From the cell containing the given text, extract its center point as [x, y] coordinate. 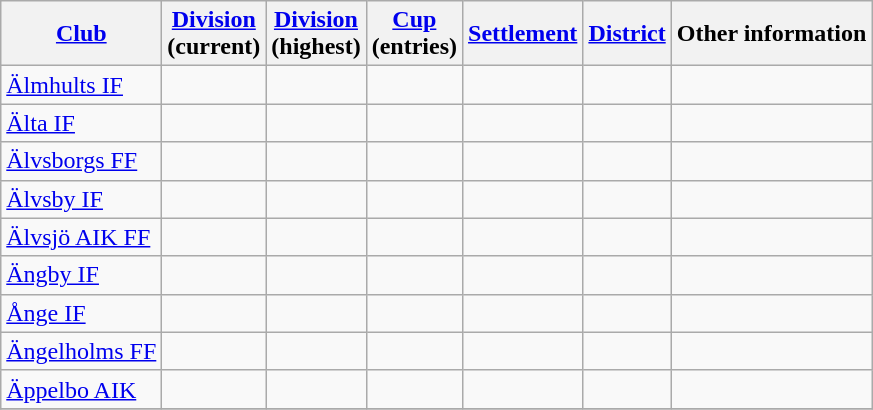
Ängelholms FF [82, 351]
District [627, 34]
Division (current) [214, 34]
Älmhults IF [82, 85]
Cup (entries) [414, 34]
Äppelbo AIK [82, 389]
Älvsborgs FF [82, 161]
Älta IF [82, 123]
Ånge IF [82, 313]
Ängby IF [82, 275]
Settlement [523, 34]
Älvsjö AIK FF [82, 237]
Älvsby IF [82, 199]
Other information [772, 34]
Division (highest) [316, 34]
Club [82, 34]
